Find where the given text appears and provide that cell's center as [x, y] coordinate. 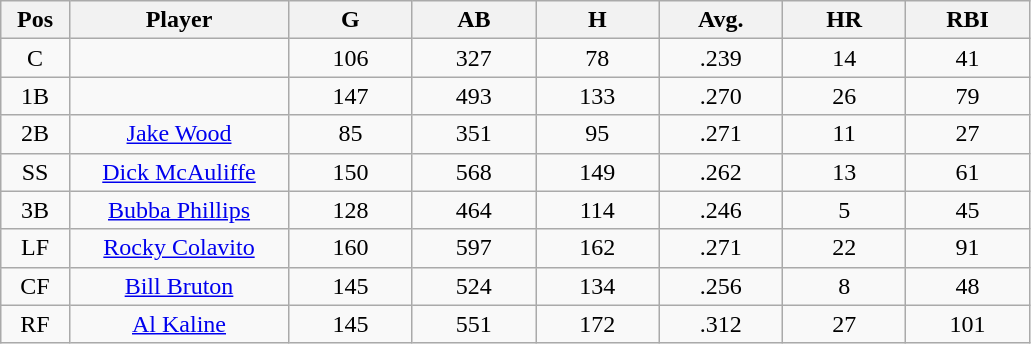
Bill Bruton [178, 286]
172 [598, 324]
8 [844, 286]
HR [844, 20]
Jake Wood [178, 134]
RBI [968, 20]
Al Kaline [178, 324]
.270 [720, 96]
150 [350, 172]
128 [350, 210]
Avg. [720, 20]
5 [844, 210]
Pos [36, 20]
524 [474, 286]
Bubba Phillips [178, 210]
Dick McAuliffe [178, 172]
101 [968, 324]
LF [36, 248]
162 [598, 248]
Rocky Colavito [178, 248]
SS [36, 172]
26 [844, 96]
48 [968, 286]
160 [350, 248]
.246 [720, 210]
95 [598, 134]
C [36, 58]
114 [598, 210]
106 [350, 58]
551 [474, 324]
2B [36, 134]
11 [844, 134]
CF [36, 286]
AB [474, 20]
351 [474, 134]
464 [474, 210]
RF [36, 324]
14 [844, 58]
3B [36, 210]
597 [474, 248]
H [598, 20]
G [350, 20]
133 [598, 96]
79 [968, 96]
45 [968, 210]
13 [844, 172]
147 [350, 96]
22 [844, 248]
.312 [720, 324]
1B [36, 96]
.239 [720, 58]
.262 [720, 172]
41 [968, 58]
78 [598, 58]
85 [350, 134]
327 [474, 58]
91 [968, 248]
61 [968, 172]
Player [178, 20]
568 [474, 172]
493 [474, 96]
134 [598, 286]
.256 [720, 286]
149 [598, 172]
